Search for the cell housing the specified text and yield its (X, Y) center coordinate. 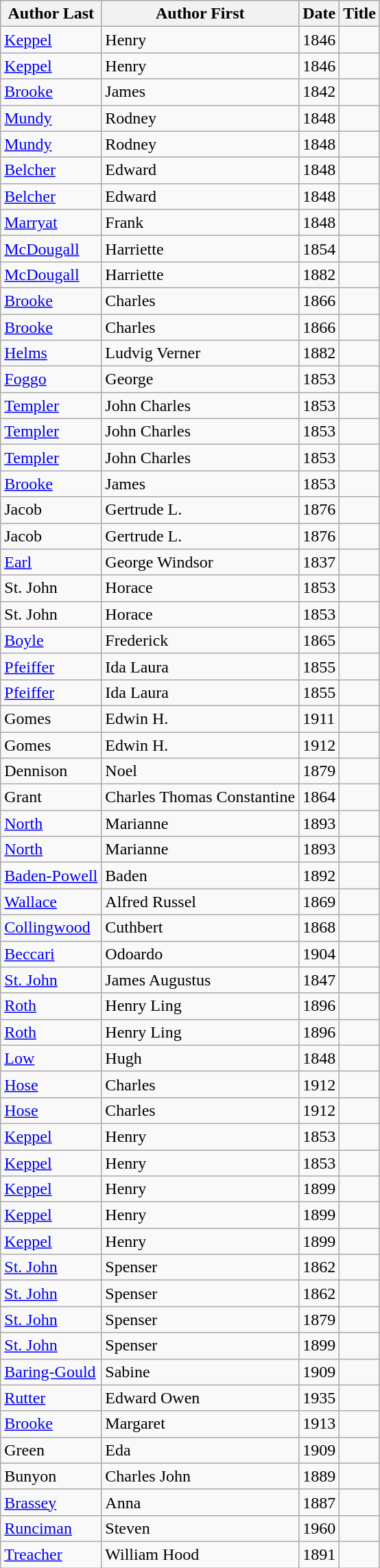
Foggo (51, 379)
Rutter (51, 1398)
Low (51, 1058)
Date (320, 14)
Baden-Powell (51, 876)
Green (51, 1450)
1869 (320, 902)
Helms (51, 353)
Wallace (51, 902)
Boyle (51, 640)
Odoardo (200, 954)
1892 (320, 876)
Charles Thomas Constantine (200, 797)
Margaret (200, 1424)
Dennison (51, 771)
1868 (320, 928)
Treacher (51, 1554)
Charles John (200, 1476)
Frederick (200, 640)
Bunyon (51, 1476)
Collingwood (51, 928)
Baring-Gould (51, 1372)
Ludvig Verner (200, 353)
George Windsor (200, 562)
Grant (51, 797)
1911 (320, 718)
1864 (320, 797)
Beccari (51, 954)
Noel (200, 771)
1842 (320, 92)
1847 (320, 980)
1960 (320, 1528)
Frank (200, 222)
Earl (51, 562)
Sabine (200, 1372)
Hugh (200, 1058)
Title (359, 14)
Anna (200, 1502)
Edward Owen (200, 1398)
Runciman (51, 1528)
1889 (320, 1476)
Alfred Russel (200, 902)
George (200, 379)
Brassey (51, 1502)
1865 (320, 640)
1913 (320, 1424)
James Augustus (200, 980)
Author First (200, 14)
William Hood (200, 1554)
1891 (320, 1554)
Baden (200, 876)
Steven (200, 1528)
1887 (320, 1502)
1904 (320, 954)
1837 (320, 562)
Marryat (51, 222)
1935 (320, 1398)
Author Last (51, 14)
Eda (200, 1450)
Cuthbert (200, 928)
1854 (320, 248)
